From the cell containing the given text, extract its center point as (x, y) coordinate. 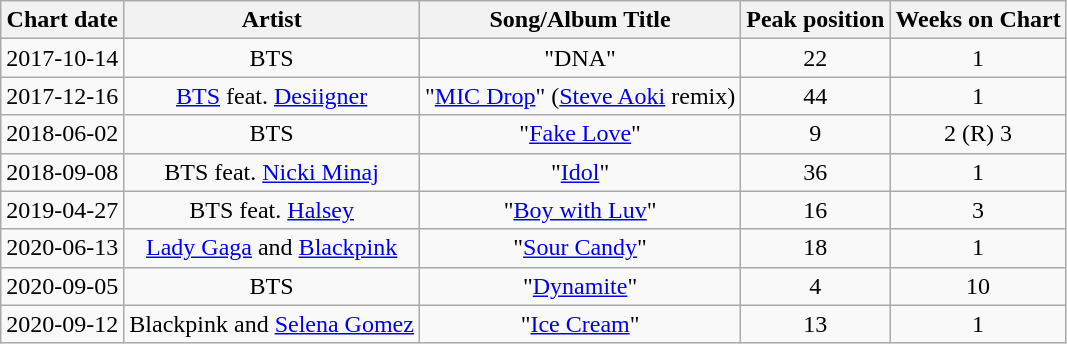
18 (816, 248)
"Sour Candy" (580, 248)
10 (978, 286)
2 (R) 3 (978, 134)
Song/Album Title (580, 20)
Weeks on Chart (978, 20)
4 (816, 286)
BTS feat. Nicki Minaj (272, 172)
2017-10-14 (62, 58)
Artist (272, 20)
BTS feat. Halsey (272, 210)
"Dynamite" (580, 286)
2018-06-02 (62, 134)
Lady Gaga and Blackpink (272, 248)
3 (978, 210)
"DNA" (580, 58)
Peak position (816, 20)
9 (816, 134)
"Idol" (580, 172)
2019-04-27 (62, 210)
"Boy with Luv" (580, 210)
36 (816, 172)
2017-12-16 (62, 96)
22 (816, 58)
2020-09-05 (62, 286)
"Ice Cream" (580, 324)
"MIC Drop" (Steve Aoki remix) (580, 96)
2020-06-13 (62, 248)
2018-09-08 (62, 172)
44 (816, 96)
Blackpink and Selena Gomez (272, 324)
BTS feat. Desiigner (272, 96)
"Fake Love" (580, 134)
2020-09-12 (62, 324)
16 (816, 210)
13 (816, 324)
Chart date (62, 20)
